Identify which cell holds the provided text, then report its (X, Y) central coordinate. 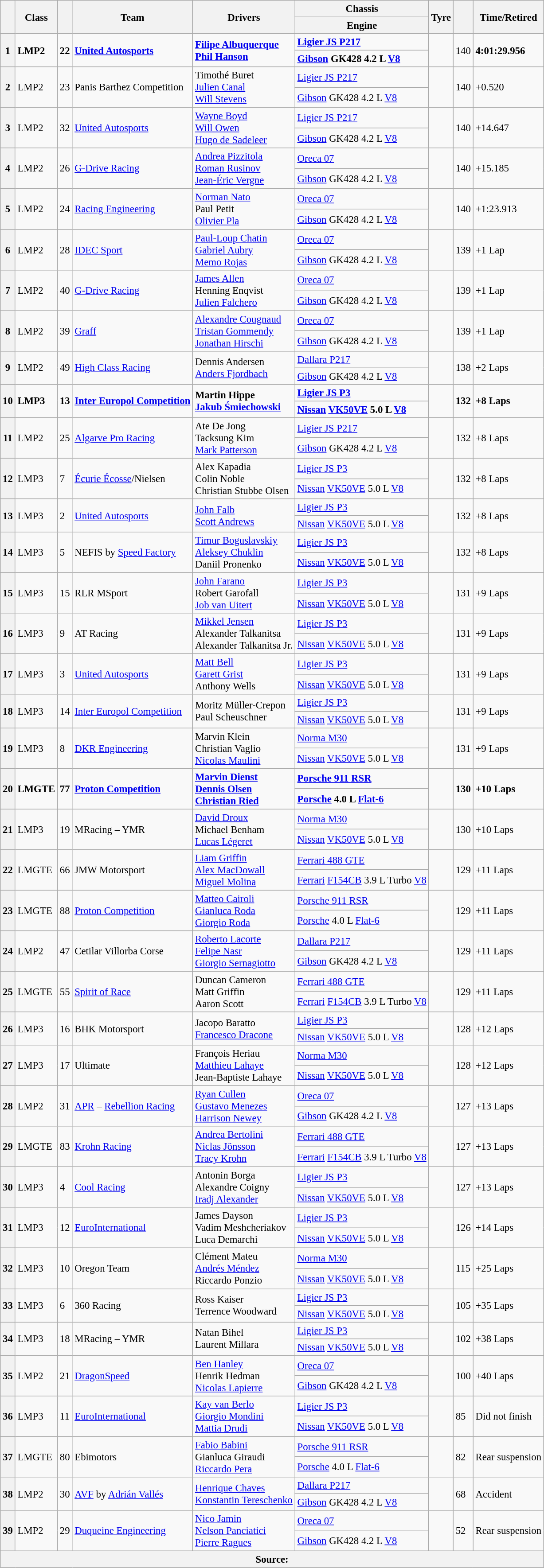
27 (8, 1066)
Clément Mateu Andrés Méndez Riccardo Ponzio (244, 1268)
Did not finish (508, 1416)
Antonin Borga Alexandre Coigny Iradj Alexander (244, 1187)
Andrea Pizzitola Roman Rusinov Jean-Éric Vergne (244, 168)
Écurie Écosse/Nielsen (133, 479)
BHK Motorsport (133, 1029)
Nico Jamin Nelson Panciatici Pierre Ragues (244, 1531)
34 (8, 1339)
James Allen Henning Enqvist Julien Falchero (244, 290)
Wayne Boyd Will Owen Hugo de Sadeleer (244, 128)
Accident (508, 1494)
+14 Laps (508, 1228)
100 (463, 1376)
Matteo Cairoli Gianluca Roda Giorgio Roda (244, 910)
Team (133, 17)
+38 Laps (508, 1339)
Ryan Cullen Gustavo Menezes Harrison Newey (244, 1106)
102 (463, 1339)
+1:23.913 (508, 209)
+40 Laps (508, 1376)
115 (463, 1268)
+15.185 (508, 168)
AVF by Adrián Vallés (133, 1494)
Spirit of Race (133, 992)
Ben Hanley Henrik Hedman Nicolas Lapierre (244, 1376)
+14.647 (508, 128)
Oregon Team (133, 1268)
Natan Bihel Laurent Millara (244, 1339)
JMW Motorsport (133, 870)
105 (463, 1305)
James Dayson Vadim Meshcheriakov Luca Demarchi (244, 1228)
4:01:29.956 (508, 51)
66 (65, 870)
AT Racing (133, 634)
Fabio Babini Gianluca Giraudi Riccardo Pera (244, 1457)
Kay van Berlo Giorgio Mondini Mattia Drudi (244, 1416)
Liam Griffin Alex MacDowall Miguel Molina (244, 870)
360 Racing (133, 1305)
David Droux Michael Benham Lucas Légeret (244, 829)
Tyre (441, 17)
Andrea Bertolini Niclas Jönsson Tracy Krohn (244, 1147)
DKR Engineering (133, 748)
Marvin Dienst Dennis Olsen Christian Ried (244, 789)
20 (8, 789)
49 (65, 368)
+0.520 (508, 87)
Ate De Jong Tacksung Kim Mark Patterson (244, 438)
+35 Laps (508, 1305)
37 (8, 1457)
38 (8, 1494)
Timur Boguslavskiy Aleksey Chuklin Daniil Pronenko (244, 552)
John Falb Scott Andrews (244, 516)
68 (463, 1494)
François Heriau Matthieu Lahaye Jean-Baptiste Lahaye (244, 1066)
Marvin Klein Christian Vaglio Nicolas Maulini (244, 748)
Dennis Andersen Anders Fjordbach (244, 368)
Timothé Buret Julien Canal Will Stevens (244, 87)
Jacopo Baratto Francesco Dracone (244, 1029)
Matt Bell Garett Grist Anthony Wells (244, 674)
John Farano Robert Garofall Job van Uitert (244, 593)
88 (65, 910)
138 (463, 368)
35 (8, 1376)
Duqueine Engineering (133, 1531)
DragonSpeed (133, 1376)
83 (65, 1147)
40 (65, 290)
80 (65, 1457)
55 (65, 992)
Cool Racing (133, 1187)
Martin Hippe Jakub Śmiechowski (244, 401)
Time/Retired (508, 17)
Krohn Racing (133, 1147)
Ultimate (133, 1066)
+25 Laps (508, 1268)
82 (463, 1457)
Paul-Loup Chatin Gabriel Aubry Memo Rojas (244, 250)
Duncan Cameron Matt Griffin Aaron Scott (244, 992)
Racing Engineering (133, 209)
Cetilar Villorba Corse (133, 951)
52 (463, 1531)
Panis Barthez Competition (133, 87)
Henrique Chaves Konstantin Tereschenko (244, 1494)
Source: (272, 1560)
Moritz Müller-Crepon Paul Scheuschner (244, 712)
Class (36, 17)
APR – Rebellion Racing (133, 1106)
36 (8, 1416)
Alexandre Cougnaud Tristan Gommendy Jonathan Hirschi (244, 331)
+2 Laps (508, 368)
77 (65, 789)
High Class Racing (133, 368)
85 (463, 1416)
Drivers (244, 17)
Graff (133, 331)
Algarve Pro Racing (133, 438)
Ebimotors (133, 1457)
NEFIS by Speed Factory (133, 552)
1 (8, 51)
RLR MSport (133, 593)
Filipe Albuquerque Phil Hanson (244, 51)
Ross Kaiser Terrence Woodward (244, 1305)
Engine (362, 26)
33 (8, 1305)
Mikkel Jensen Alexander Talkanitsa Alexander Talkanitsa Jr. (244, 634)
IDEC Sport (133, 250)
Alex Kapadia Colin Noble Christian Stubbe Olsen (244, 479)
Norman Nato Paul Petit Olivier Pla (244, 209)
Chassis (362, 9)
126 (463, 1228)
Roberto Lacorte Felipe Nasr Giorgio Sernagiotto (244, 951)
47 (65, 951)
